Capture the cell that displays the provided text and extract its [x, y] central coordinate. 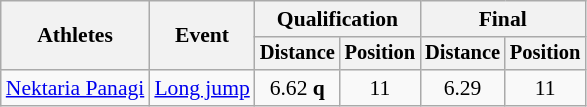
6.62 q [298, 88]
Qualification [338, 19]
6.29 [462, 88]
Athletes [76, 36]
Event [202, 36]
Final [502, 19]
Long jump [202, 88]
Nektaria Panagi [76, 88]
